Detect which cell encompasses the target text, then output its (X, Y) center coordinate. 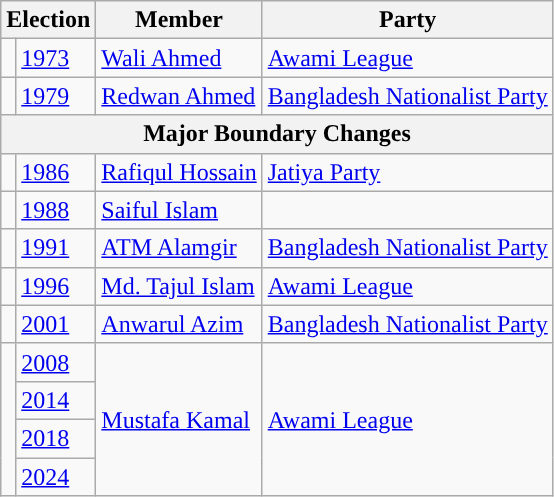
2008 (56, 362)
Member (179, 20)
1991 (56, 248)
Mustafa Kamal (179, 419)
2014 (56, 400)
Election (48, 20)
1979 (56, 96)
1996 (56, 286)
Anwarul Azim (179, 324)
Rafiqul Hossain (179, 172)
1973 (56, 58)
2001 (56, 324)
Md. Tajul Islam (179, 286)
Party (408, 20)
2018 (56, 438)
2024 (56, 477)
Jatiya Party (408, 172)
Wali Ahmed (179, 58)
Redwan Ahmed (179, 96)
1988 (56, 210)
1986 (56, 172)
Saiful Islam (179, 210)
ATM Alamgir (179, 248)
Major Boundary Changes (277, 134)
